Capture the cell that displays the provided text and extract its [X, Y] central coordinate. 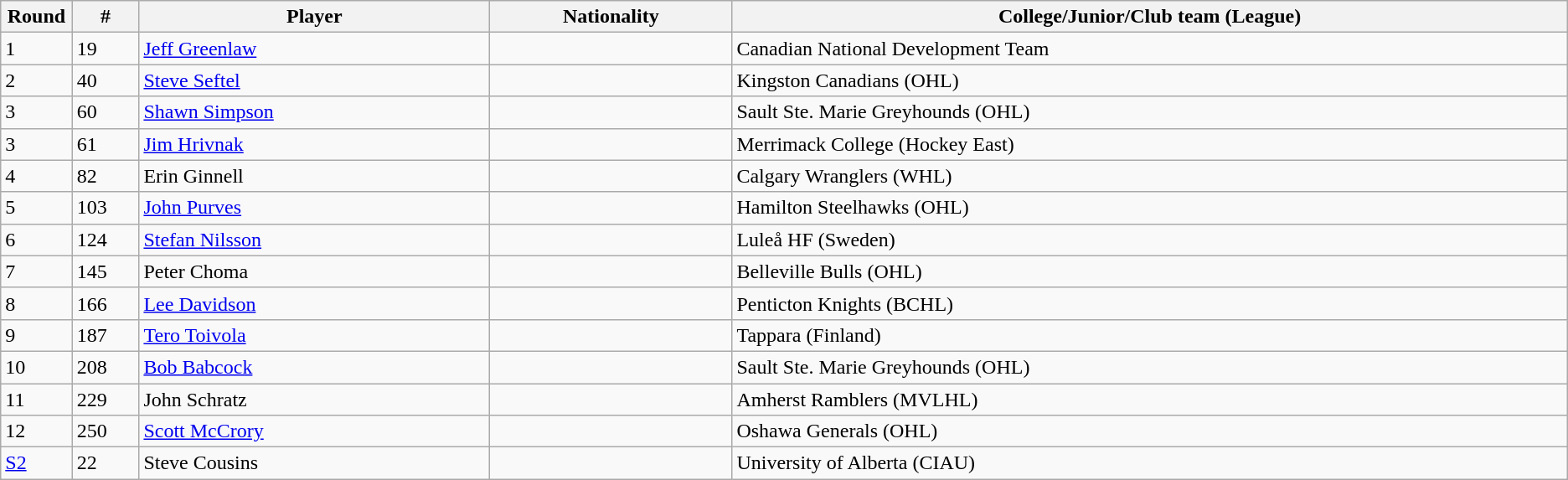
Calgary Wranglers (WHL) [1149, 176]
12 [37, 431]
4 [37, 176]
10 [37, 367]
# [106, 17]
Lee Davidson [315, 303]
1 [37, 49]
John Schratz [315, 400]
Canadian National Development Team [1149, 49]
61 [106, 144]
7 [37, 271]
John Purves [315, 208]
Luleå HF (Sweden) [1149, 240]
University of Alberta (CIAU) [1149, 463]
Scott McCrory [315, 431]
124 [106, 240]
19 [106, 49]
103 [106, 208]
Jeff Greenlaw [315, 49]
8 [37, 303]
Steve Cousins [315, 463]
5 [37, 208]
82 [106, 176]
6 [37, 240]
40 [106, 80]
Bob Babcock [315, 367]
Peter Choma [315, 271]
Round [37, 17]
Jim Hrivnak [315, 144]
Belleville Bulls (OHL) [1149, 271]
208 [106, 367]
166 [106, 303]
Amherst Ramblers (MVLHL) [1149, 400]
187 [106, 335]
60 [106, 112]
College/Junior/Club team (League) [1149, 17]
9 [37, 335]
250 [106, 431]
Hamilton Steelhawks (OHL) [1149, 208]
11 [37, 400]
S2 [37, 463]
Oshawa Generals (OHL) [1149, 431]
Stefan Nilsson [315, 240]
Nationality [611, 17]
22 [106, 463]
Tappara (Finland) [1149, 335]
229 [106, 400]
Penticton Knights (BCHL) [1149, 303]
Steve Seftel [315, 80]
145 [106, 271]
Kingston Canadians (OHL) [1149, 80]
Merrimack College (Hockey East) [1149, 144]
Tero Toivola [315, 335]
Player [315, 17]
Erin Ginnell [315, 176]
Shawn Simpson [315, 112]
2 [37, 80]
